Output the (X, Y) coordinate of the center of the cell containing the given text.  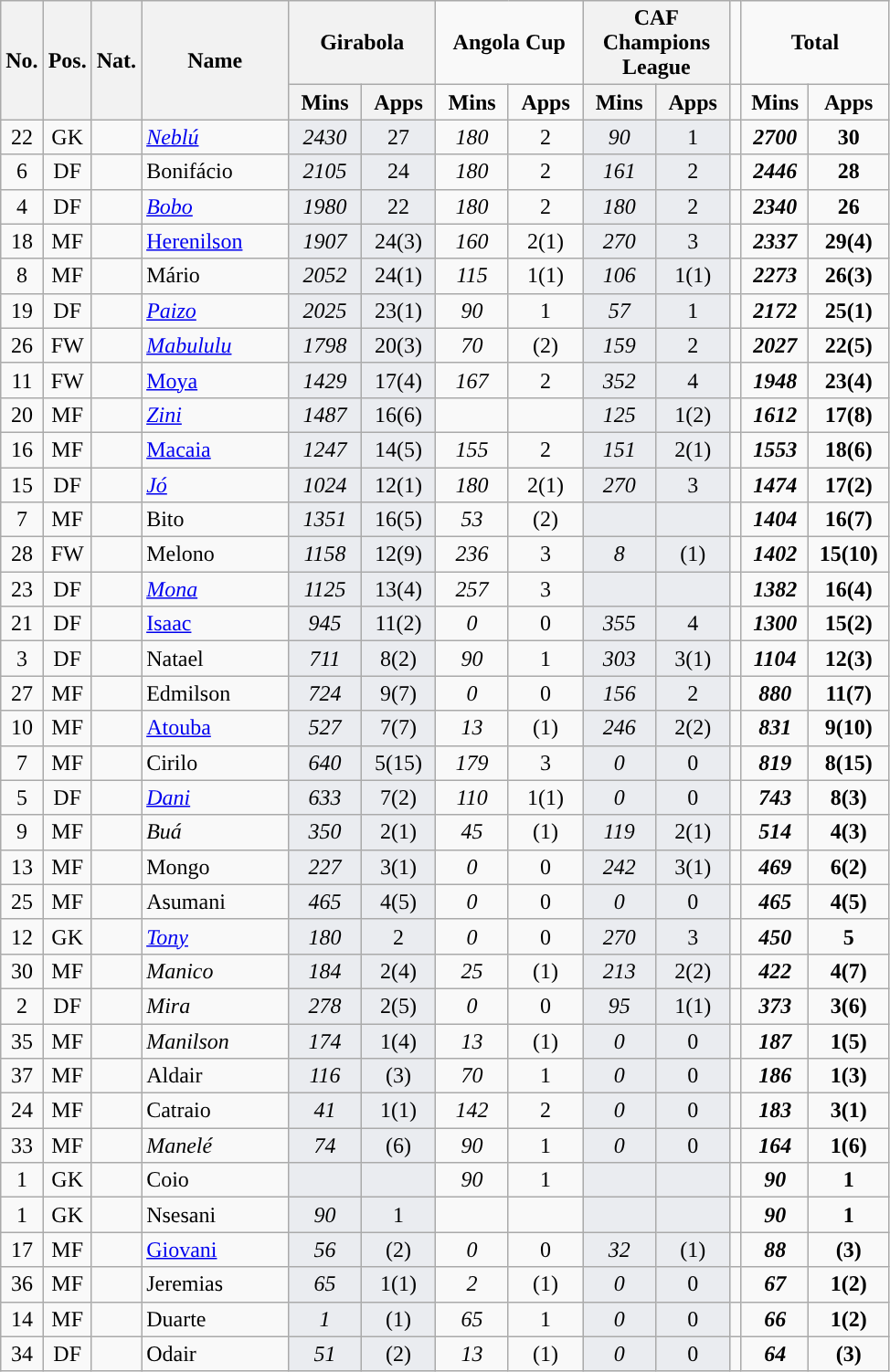
2(4) (398, 971)
2340 (775, 206)
640 (325, 763)
2105 (325, 172)
Tony (216, 936)
151 (620, 449)
36 (22, 1284)
Cirilo (216, 763)
156 (620, 693)
37 (22, 1076)
41 (325, 1111)
167 (472, 380)
159 (620, 345)
29(4) (849, 241)
14 (22, 1319)
15(10) (849, 554)
No. (22, 60)
45 (472, 832)
Paizo (216, 311)
4(7) (849, 971)
Manilson (216, 1040)
945 (325, 624)
Bobo (216, 206)
53 (472, 520)
1(3) (849, 1076)
115 (472, 276)
116 (325, 1076)
2700 (775, 137)
Duarte (216, 1319)
1382 (775, 589)
1429 (325, 380)
Name (216, 60)
1553 (775, 449)
Catraio (216, 1111)
1402 (775, 554)
469 (775, 867)
11 (22, 380)
Moya (216, 380)
Edmilson (216, 693)
186 (775, 1076)
106 (620, 276)
1948 (775, 380)
1247 (325, 449)
1(4) (398, 1040)
236 (472, 554)
303 (620, 659)
110 (472, 797)
74 (325, 1145)
179 (472, 763)
142 (472, 1111)
15(2) (849, 624)
16(4) (849, 589)
16(7) (849, 520)
227 (325, 867)
184 (325, 971)
8(15) (849, 763)
95 (620, 1006)
32 (620, 1250)
2025 (325, 311)
12(3) (849, 659)
17 (22, 1250)
17(8) (849, 415)
20 (22, 415)
33 (22, 1145)
21 (22, 624)
724 (325, 693)
10 (22, 728)
352 (620, 380)
831 (775, 728)
88 (775, 1250)
242 (620, 867)
12(9) (398, 554)
160 (472, 241)
Neblú (216, 137)
20(3) (398, 345)
Asumani (216, 902)
18 (22, 241)
2172 (775, 311)
1158 (325, 554)
1351 (325, 520)
2430 (325, 137)
2052 (325, 276)
25(1) (849, 311)
1(6) (849, 1145)
16 (22, 449)
1024 (325, 485)
34 (22, 1354)
Melono (216, 554)
819 (775, 763)
Mona (216, 589)
64 (775, 1354)
24(1) (398, 276)
51 (325, 1354)
24(3) (398, 241)
3(6) (849, 1006)
Jó (216, 485)
Dani (216, 797)
1474 (775, 485)
23(4) (849, 380)
66 (775, 1319)
(6) (398, 1145)
514 (775, 832)
16(6) (398, 415)
Mário (216, 276)
13(4) (398, 589)
5(15) (398, 763)
1980 (325, 206)
9 (22, 832)
7(7) (398, 728)
164 (775, 1145)
Odair (216, 1354)
14(5) (398, 449)
9(10) (849, 728)
Macaia (216, 449)
22(5) (849, 345)
8(2) (398, 659)
1125 (325, 589)
119 (620, 832)
CAF Champions League (656, 43)
187 (775, 1040)
67 (775, 1284)
Jeremias (216, 1284)
450 (775, 936)
2446 (775, 172)
Zini (216, 415)
174 (325, 1040)
422 (775, 971)
350 (325, 832)
4(3) (849, 832)
8(3) (849, 797)
527 (325, 728)
11(2) (398, 624)
18(6) (849, 449)
1798 (325, 345)
2(5) (398, 1006)
Mongo (216, 867)
Nsesani (216, 1215)
Manico (216, 971)
278 (325, 1006)
Bonifácio (216, 172)
56 (325, 1250)
Aldair (216, 1076)
2027 (775, 345)
23(1) (398, 311)
355 (620, 624)
Coio (216, 1180)
35 (22, 1040)
161 (620, 172)
17(2) (849, 485)
1404 (775, 520)
1487 (325, 415)
23 (22, 589)
633 (325, 797)
1612 (775, 415)
Total (815, 43)
12(1) (398, 485)
Atouba (216, 728)
125 (620, 415)
Isaac (216, 624)
Buá (216, 832)
Bito (216, 520)
257 (472, 589)
15 (22, 485)
1(5) (849, 1040)
Girabola (362, 43)
213 (620, 971)
17(4) (398, 380)
155 (472, 449)
373 (775, 1006)
1907 (325, 241)
19 (22, 311)
880 (775, 693)
26(3) (849, 276)
12 (22, 936)
Natael (216, 659)
57 (620, 311)
6 (22, 172)
9(7) (398, 693)
743 (775, 797)
2337 (775, 241)
Giovani (216, 1250)
Manelé (216, 1145)
1104 (775, 659)
1300 (775, 624)
11(7) (849, 693)
Mabululu (216, 345)
Nat. (116, 60)
Herenilson (216, 241)
246 (620, 728)
16(5) (398, 520)
711 (325, 659)
Mira (216, 1006)
Angola Cup (510, 43)
6(2) (849, 867)
2273 (775, 276)
183 (775, 1111)
7(2) (398, 797)
Pos. (68, 60)
